Output the [X, Y] coordinate of the center of the cell containing the given text.  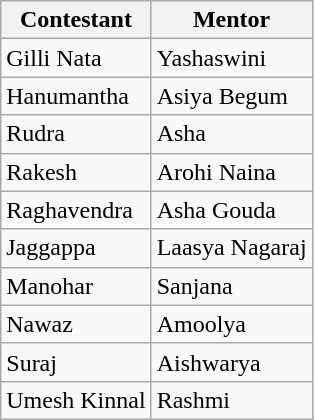
Umesh Kinnal [76, 400]
Manohar [76, 286]
Yashaswini [232, 58]
Amoolya [232, 324]
Hanumantha [76, 96]
Rudra [76, 134]
Gilli Nata [76, 58]
Rashmi [232, 400]
Nawaz [76, 324]
Raghavendra [76, 210]
Asha Gouda [232, 210]
Asha [232, 134]
Mentor [232, 20]
Contestant [76, 20]
Arohi Naina [232, 172]
Asiya Begum [232, 96]
Suraj [76, 362]
Jaggappa [76, 248]
Laasya Nagaraj [232, 248]
Aishwarya [232, 362]
Sanjana [232, 286]
Rakesh [76, 172]
